Return the (X, Y) coordinate for the center point of the cell that contains the specified text.  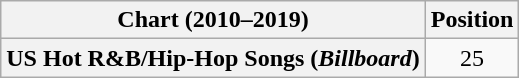
Position (472, 20)
25 (472, 58)
US Hot R&B/Hip-Hop Songs (Billboard) (213, 58)
Chart (2010–2019) (213, 20)
